Find where the given text appears and provide that cell's center as (x, y) coordinate. 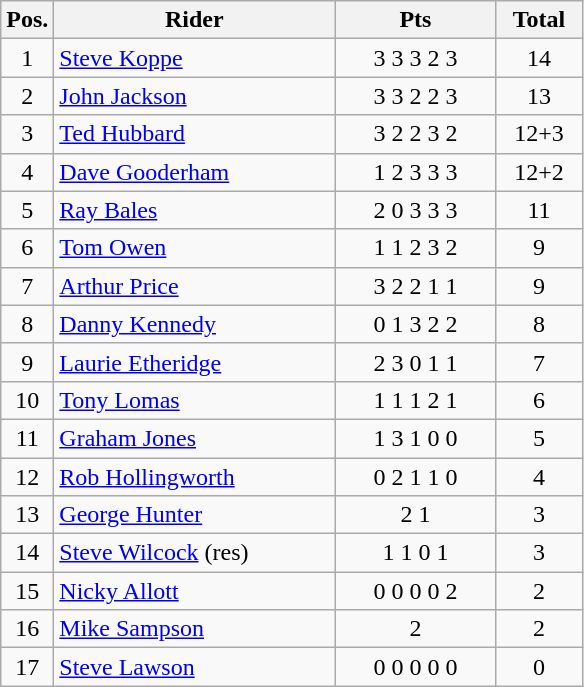
16 (28, 629)
Steve Koppe (194, 58)
3 3 3 2 3 (416, 58)
Tony Lomas (194, 400)
2 3 0 1 1 (416, 362)
Mike Sampson (194, 629)
Laurie Etheridge (194, 362)
Nicky Allott (194, 591)
3 3 2 2 3 (416, 96)
George Hunter (194, 515)
17 (28, 667)
0 0 0 0 2 (416, 591)
Rider (194, 20)
2 0 3 3 3 (416, 210)
12+2 (539, 172)
Tom Owen (194, 248)
1 (28, 58)
Dave Gooderham (194, 172)
Ted Hubbard (194, 134)
2 1 (416, 515)
10 (28, 400)
Rob Hollingworth (194, 477)
1 1 2 3 2 (416, 248)
Ray Bales (194, 210)
Steve Wilcock (res) (194, 553)
Total (539, 20)
0 0 0 0 0 (416, 667)
Arthur Price (194, 286)
12+3 (539, 134)
John Jackson (194, 96)
15 (28, 591)
1 1 0 1 (416, 553)
3 2 2 3 2 (416, 134)
Pos. (28, 20)
12 (28, 477)
1 2 3 3 3 (416, 172)
Steve Lawson (194, 667)
1 1 1 2 1 (416, 400)
Danny Kennedy (194, 324)
0 (539, 667)
0 1 3 2 2 (416, 324)
3 2 2 1 1 (416, 286)
Graham Jones (194, 438)
1 3 1 0 0 (416, 438)
0 2 1 1 0 (416, 477)
Pts (416, 20)
